Identify which cell holds the provided text, then report its (x, y) central coordinate. 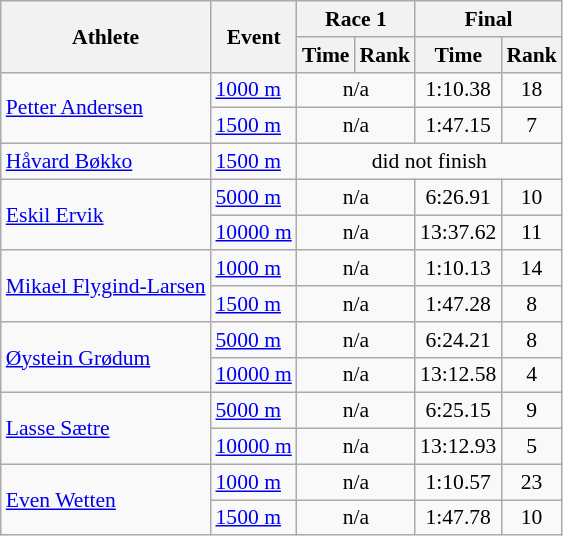
Event (254, 36)
Even Wetten (106, 500)
Håvard Bøkko (106, 162)
1:10.57 (458, 482)
7 (532, 126)
6:24.21 (458, 340)
13:12.58 (458, 375)
did not finish (430, 162)
1:10.13 (458, 269)
23 (532, 482)
4 (532, 375)
Eskil Ervik (106, 214)
Lasse Sætre (106, 428)
Athlete (106, 36)
5 (532, 447)
18 (532, 90)
13:12.93 (458, 447)
11 (532, 233)
1:47.78 (458, 518)
6:25.15 (458, 411)
13:37.62 (458, 233)
6:26.91 (458, 197)
Øystein Grødum (106, 358)
9 (532, 411)
Mikael Flygind-Larsen (106, 286)
1:47.15 (458, 126)
14 (532, 269)
1:47.28 (458, 304)
Petter Andersen (106, 108)
Final (488, 19)
1:10.38 (458, 90)
Race 1 (356, 19)
